Pinpoint the cell where the given text exists, returning its (X, Y) midpoint coordinate. 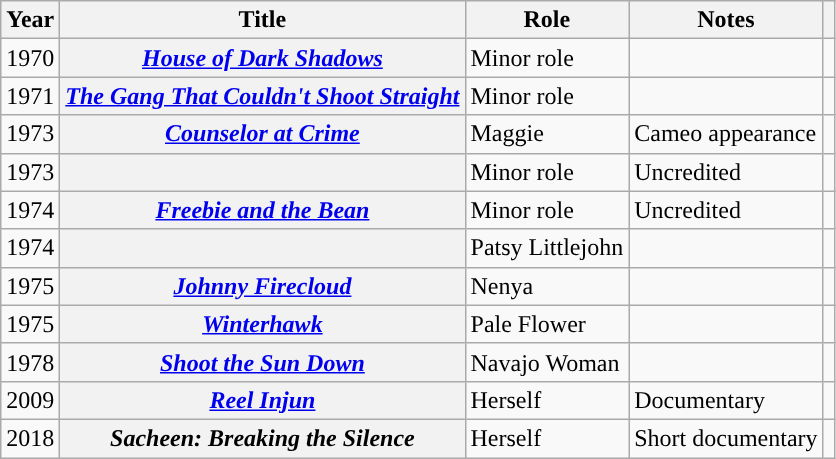
2009 (30, 400)
2018 (30, 438)
Notes (726, 20)
Maggie (547, 134)
Counselor at Crime (262, 134)
1978 (30, 362)
House of Dark Shadows (262, 58)
Patsy Littlejohn (547, 248)
Role (547, 20)
1970 (30, 58)
Winterhawk (262, 324)
Cameo appearance (726, 134)
1971 (30, 96)
Documentary (726, 400)
Nenya (547, 286)
Shoot the Sun Down (262, 362)
Freebie and the Bean (262, 210)
Reel Injun (262, 400)
Short documentary (726, 438)
Title (262, 20)
Year (30, 20)
The Gang That Couldn't Shoot Straight (262, 96)
Johnny Firecloud (262, 286)
Pale Flower (547, 324)
Sacheen: Breaking the Silence (262, 438)
Navajo Woman (547, 362)
